Capture the cell that displays the provided text and extract its [X, Y] central coordinate. 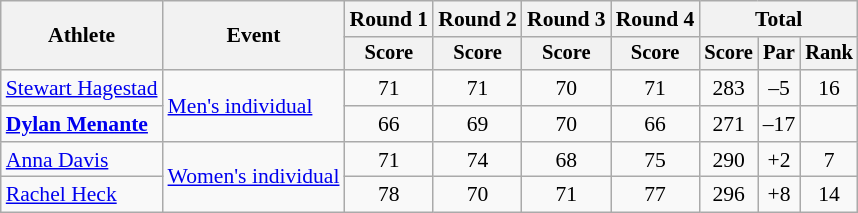
69 [478, 124]
Par [780, 54]
75 [656, 160]
74 [478, 160]
Stewart Hagestad [82, 88]
Rachel Heck [82, 195]
+8 [780, 195]
271 [728, 124]
Rank [829, 54]
+2 [780, 160]
296 [728, 195]
Round 1 [390, 19]
Round 2 [478, 19]
–5 [780, 88]
Round 3 [566, 19]
283 [728, 88]
–17 [780, 124]
16 [829, 88]
Event [254, 36]
Anna Davis [82, 160]
Dylan Menante [82, 124]
68 [566, 160]
290 [728, 160]
Women's individual [254, 178]
Total [778, 19]
7 [829, 160]
14 [829, 195]
Men's individual [254, 106]
78 [390, 195]
Athlete [82, 36]
Round 4 [656, 19]
77 [656, 195]
